Identify which cell holds the provided text, then report its (X, Y) central coordinate. 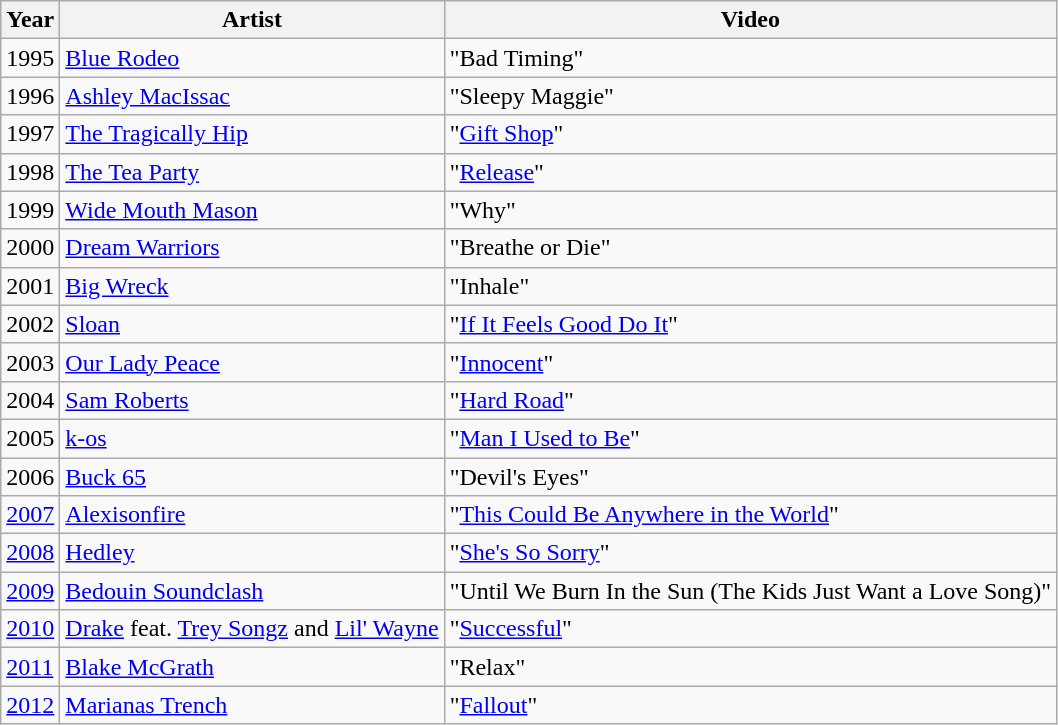
"Release" (750, 172)
2001 (30, 286)
2010 (30, 629)
2008 (30, 553)
2002 (30, 324)
"This Could Be Anywhere in the World" (750, 515)
Buck 65 (252, 477)
"Until We Burn In the Sun (The Kids Just Want a Love Song)" (750, 591)
Dream Warriors (252, 248)
Blake McGrath (252, 667)
2000 (30, 248)
"Gift Shop" (750, 134)
1998 (30, 172)
The Tragically Hip (252, 134)
2011 (30, 667)
1996 (30, 96)
Sloan (252, 324)
2003 (30, 362)
"Why" (750, 210)
Marianas Trench (252, 705)
Year (30, 20)
Blue Rodeo (252, 58)
1997 (30, 134)
"Breathe or Die" (750, 248)
1995 (30, 58)
"Successful" (750, 629)
Bedouin Soundclash (252, 591)
"Bad Timing" (750, 58)
The Tea Party (252, 172)
"Relax" (750, 667)
Big Wreck (252, 286)
Alexisonfire (252, 515)
"She's So Sorry" (750, 553)
"Fallout" (750, 705)
2004 (30, 400)
"Devil's Eyes" (750, 477)
"Sleepy Maggie" (750, 96)
Sam Roberts (252, 400)
"Man I Used to Be" (750, 438)
Artist (252, 20)
"Inhale" (750, 286)
2009 (30, 591)
Wide Mouth Mason (252, 210)
Ashley MacIssac (252, 96)
Hedley (252, 553)
Drake feat. Trey Songz and Lil' Wayne (252, 629)
2007 (30, 515)
2012 (30, 705)
Video (750, 20)
2005 (30, 438)
1999 (30, 210)
Our Lady Peace (252, 362)
2006 (30, 477)
"Innocent" (750, 362)
"Hard Road" (750, 400)
k-os (252, 438)
"If It Feels Good Do It" (750, 324)
